Scan for the cell matching the given text and deliver its (x, y) coordinate at center. 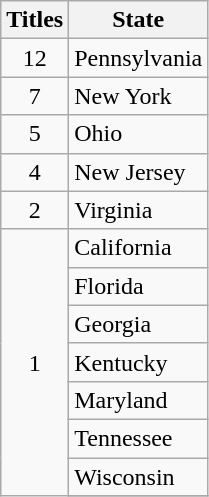
Virginia (138, 210)
Titles (35, 20)
Maryland (138, 400)
Wisconsin (138, 477)
Tennessee (138, 438)
7 (35, 96)
New York (138, 96)
State (138, 20)
California (138, 248)
New Jersey (138, 172)
1 (35, 362)
2 (35, 210)
Florida (138, 286)
Pennsylvania (138, 58)
Ohio (138, 134)
Georgia (138, 324)
5 (35, 134)
12 (35, 58)
Kentucky (138, 362)
4 (35, 172)
